Pinpoint the cell where the given text exists, returning its (x, y) midpoint coordinate. 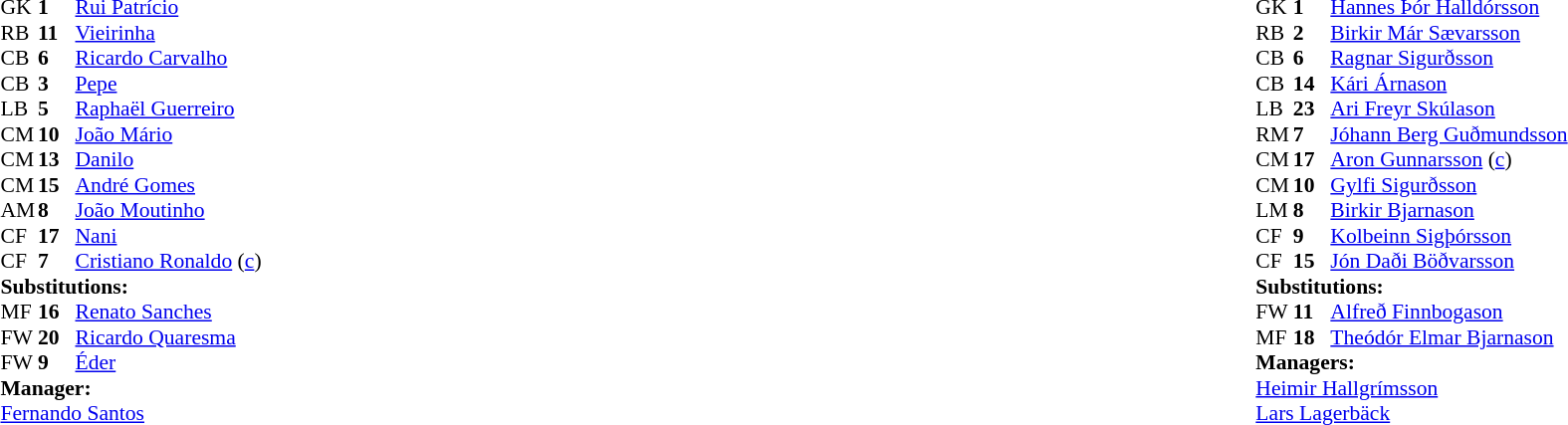
2 (1312, 33)
Birkir Bjarnason (1449, 210)
16 (57, 312)
Birkir Már Sævarsson (1449, 33)
Nani (169, 236)
Jóhann Berg Guðmundsson (1449, 134)
18 (1312, 337)
Danilo (169, 160)
Ricardo Quaresma (169, 337)
André Gomes (169, 185)
AM (19, 210)
Cristiano Ronaldo (c) (169, 262)
Vieirinha (169, 33)
Ragnar Sigurðsson (1449, 59)
Pepe (169, 84)
Jón Daði Böðvarsson (1449, 262)
LM (1274, 210)
Éder (169, 363)
Theódór Elmar Bjarnason (1449, 337)
Kolbeinn Sigþórsson (1449, 236)
5 (57, 108)
23 (1312, 108)
Raphaël Guerreiro (169, 108)
Alfreð Finnbogason (1449, 312)
Aron Gunnarsson (c) (1449, 160)
Manager: (130, 388)
João Moutinho (169, 210)
Gylfi Sigurðsson (1449, 185)
Renato Sanches (169, 312)
João Mário (169, 134)
20 (57, 337)
RM (1274, 134)
Ricardo Carvalho (169, 59)
Ari Freyr Skúlason (1449, 108)
13 (57, 160)
3 (57, 84)
14 (1312, 84)
Managers: (1412, 363)
Kári Árnason (1449, 84)
